Extract the [x, y] coordinate from the center of the cell holding the provided text.  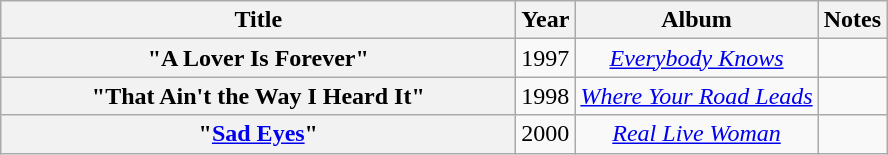
1998 [546, 96]
Year [546, 20]
"Sad Eyes" [258, 134]
Real Live Woman [696, 134]
"A Lover Is Forever" [258, 58]
1997 [546, 58]
Title [258, 20]
"That Ain't the Way I Heard It" [258, 96]
Notes [852, 20]
Album [696, 20]
2000 [546, 134]
Where Your Road Leads [696, 96]
Everybody Knows [696, 58]
